Detect which cell encompasses the target text, then output its [X, Y] center coordinate. 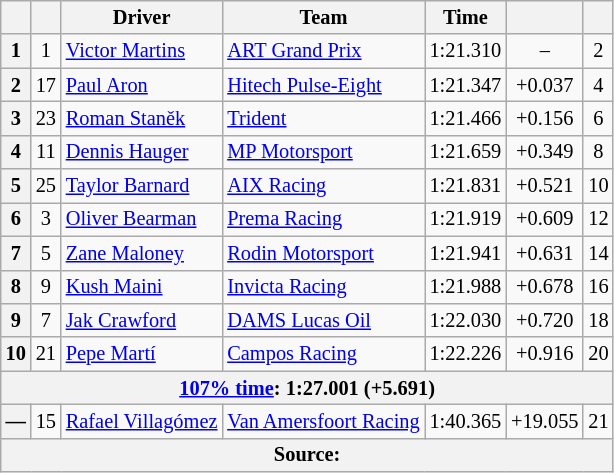
1:21.347 [466, 85]
1:21.831 [466, 186]
+0.678 [544, 287]
Team [323, 17]
Paul Aron [142, 85]
1:21.988 [466, 287]
+0.521 [544, 186]
1:40.365 [466, 421]
16 [598, 287]
17 [46, 85]
20 [598, 354]
ART Grand Prix [323, 51]
+0.720 [544, 320]
MP Motorsport [323, 152]
Hitech Pulse-Eight [323, 85]
Campos Racing [323, 354]
1:21.941 [466, 253]
– [544, 51]
1:22.226 [466, 354]
23 [46, 118]
Dennis Hauger [142, 152]
+0.349 [544, 152]
15 [46, 421]
1:21.466 [466, 118]
Time [466, 17]
+0.916 [544, 354]
+0.631 [544, 253]
Jak Crawford [142, 320]
Roman Staněk [142, 118]
AIX Racing [323, 186]
107% time: 1:27.001 (+5.691) [308, 388]
— [16, 421]
Driver [142, 17]
+0.037 [544, 85]
Taylor Barnard [142, 186]
25 [46, 186]
18 [598, 320]
Source: [308, 455]
+19.055 [544, 421]
+0.156 [544, 118]
1:21.310 [466, 51]
11 [46, 152]
1:22.030 [466, 320]
14 [598, 253]
DAMS Lucas Oil [323, 320]
12 [598, 219]
Rodin Motorsport [323, 253]
Van Amersfoort Racing [323, 421]
Victor Martins [142, 51]
Zane Maloney [142, 253]
Rafael Villagómez [142, 421]
Invicta Racing [323, 287]
Kush Maini [142, 287]
Trident [323, 118]
Pepe Martí [142, 354]
1:21.919 [466, 219]
+0.609 [544, 219]
Oliver Bearman [142, 219]
Prema Racing [323, 219]
1:21.659 [466, 152]
